Capture the cell that displays the provided text and extract its (x, y) central coordinate. 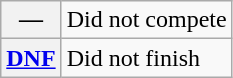
DNF (31, 58)
Did not compete (146, 20)
Did not finish (146, 58)
— (31, 20)
